Determine the (X, Y) coordinate at the center of the cell enclosing the given text.  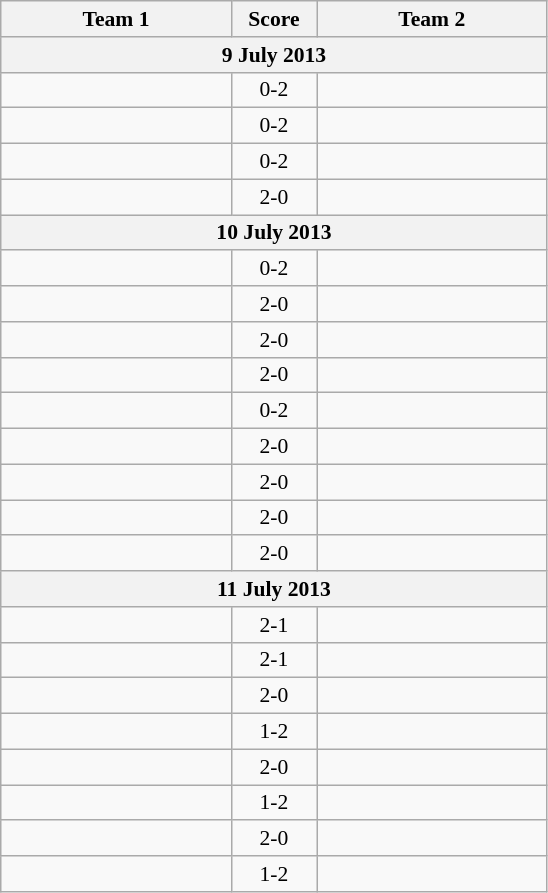
9 July 2013 (274, 55)
11 July 2013 (274, 589)
Team 2 (432, 19)
Score (274, 19)
10 July 2013 (274, 233)
Team 1 (116, 19)
